Extract the (x, y) coordinate from the center of the cell holding the provided text.  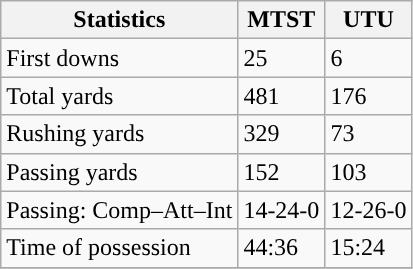
UTU (368, 20)
152 (282, 172)
329 (282, 134)
Passing: Comp–Att–Int (120, 210)
Statistics (120, 20)
481 (282, 96)
Total yards (120, 96)
12-26-0 (368, 210)
Passing yards (120, 172)
Time of possession (120, 248)
6 (368, 58)
15:24 (368, 248)
25 (282, 58)
103 (368, 172)
First downs (120, 58)
MTST (282, 20)
44:36 (282, 248)
73 (368, 134)
Rushing yards (120, 134)
14-24-0 (282, 210)
176 (368, 96)
